Return (x, y) of the center of cell containing provided text 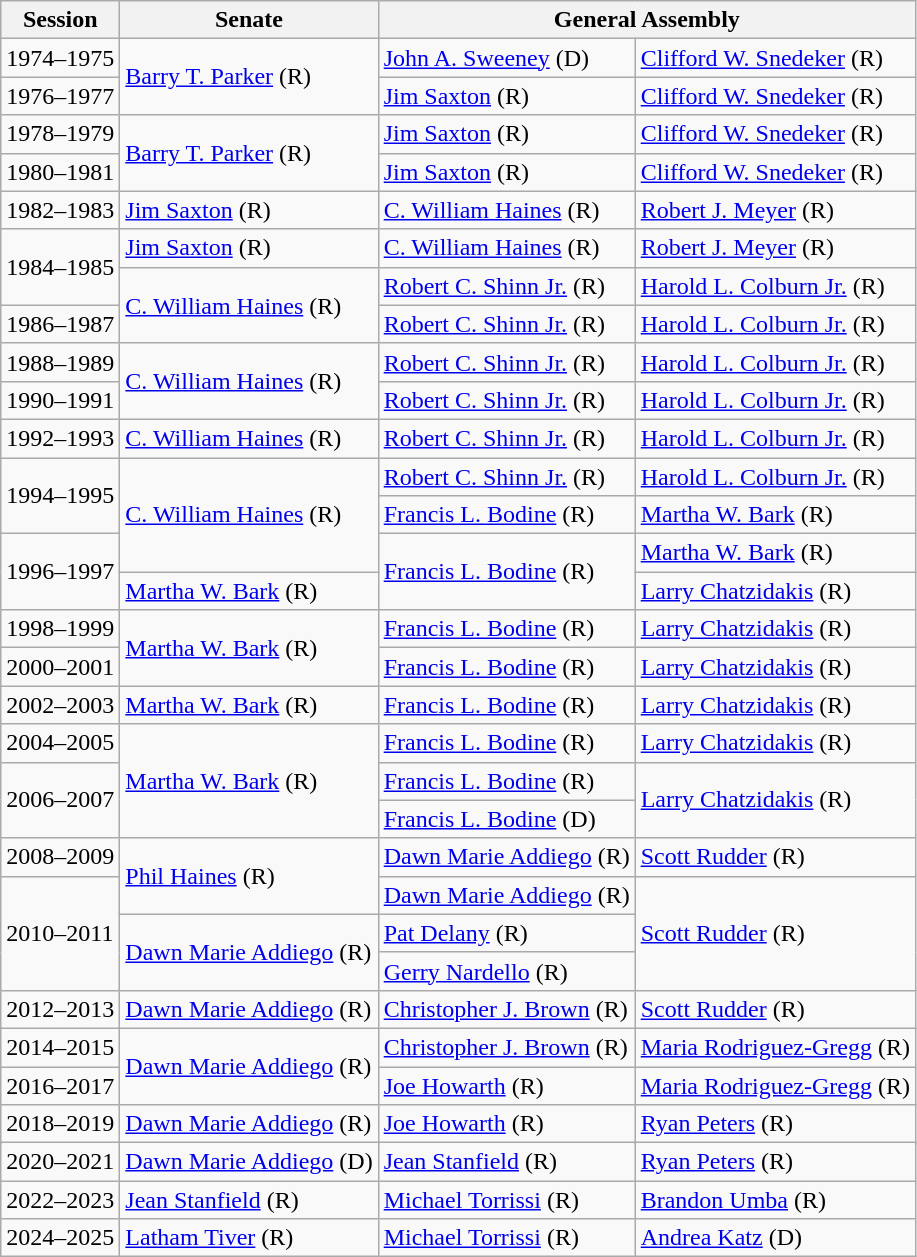
General Assembly (646, 20)
1976–1977 (60, 96)
2018–2019 (60, 1124)
1984–1985 (60, 267)
2010–2011 (60, 933)
2006–2007 (60, 800)
1992–1993 (60, 438)
1990–1991 (60, 400)
Latham Tiver (R) (249, 1238)
John A. Sweeney (D) (506, 58)
1982–1983 (60, 210)
2022–2023 (60, 1200)
2016–2017 (60, 1085)
1994–1995 (60, 496)
2024–2025 (60, 1238)
Phil Haines (R) (249, 876)
2000–2001 (60, 667)
2020–2021 (60, 1162)
2002–2003 (60, 705)
1996–1997 (60, 572)
2014–2015 (60, 1047)
Francis L. Bodine (D) (506, 819)
1978–1979 (60, 134)
Senate (249, 20)
Andrea Katz (D) (775, 1238)
2004–2005 (60, 743)
Dawn Marie Addiego (D) (249, 1162)
Pat Delany (R) (506, 933)
1974–1975 (60, 58)
1988–1989 (60, 362)
1986–1987 (60, 324)
2012–2013 (60, 1009)
Brandon Umba (R) (775, 1200)
Session (60, 20)
1998–1999 (60, 629)
2008–2009 (60, 857)
1980–1981 (60, 172)
Gerry Nardello (R) (506, 971)
